Detect which cell encompasses the target text, then output its (x, y) center coordinate. 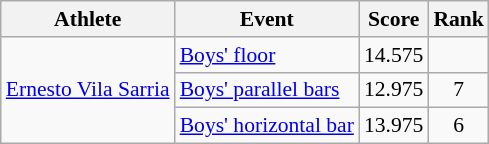
14.575 (394, 55)
6 (458, 126)
Ernesto Vila Sarria (88, 90)
13.975 (394, 126)
7 (458, 90)
Score (394, 19)
Boys' floor (267, 55)
Boys' parallel bars (267, 90)
Event (267, 19)
Boys' horizontal bar (267, 126)
Athlete (88, 19)
Rank (458, 19)
12.975 (394, 90)
